Provide the [x, y] coordinate of the cell's center where the given text is located.  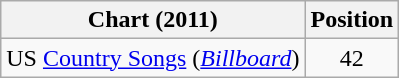
Chart (2011) [153, 20]
Position [352, 20]
US Country Songs (Billboard) [153, 58]
42 [352, 58]
